Detect which cell encompasses the target text, then output its [x, y] center coordinate. 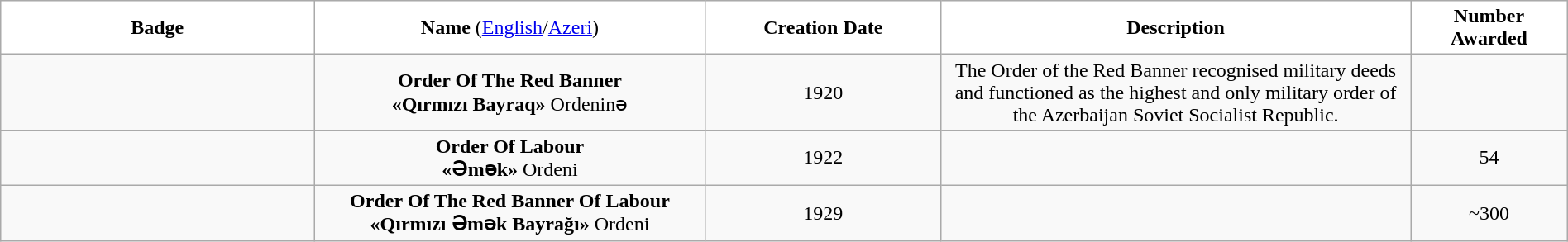
Badge [157, 28]
1922 [823, 159]
Description [1175, 28]
Order Of The Red Banner«Qırmızı Bayraq» Ordeninə [510, 93]
Order Of The Red Banner Of Labour«Qırmızı Əmək Bayrağı» Ordeni [510, 213]
1929 [823, 213]
54 [1489, 159]
1920 [823, 93]
Creation Date [823, 28]
Order Of Labour«Əmək» Ordeni [510, 159]
Number Awarded [1489, 28]
Name (English/Azeri) [510, 28]
~300 [1489, 213]
